Return the [x, y] coordinate for the center point of the cell that contains the specified text.  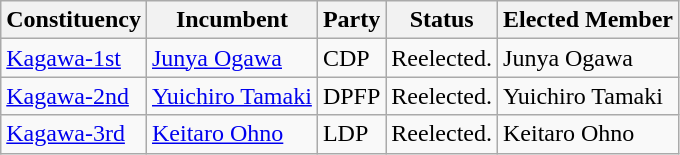
LDP [351, 134]
Party [351, 20]
Kagawa-1st [74, 58]
Kagawa-3rd [74, 134]
DPFP [351, 96]
Incumbent [232, 20]
Constituency [74, 20]
Elected Member [588, 20]
Kagawa-2nd [74, 96]
CDP [351, 58]
Status [442, 20]
